Detect which cell encompasses the target text, then output its (X, Y) center coordinate. 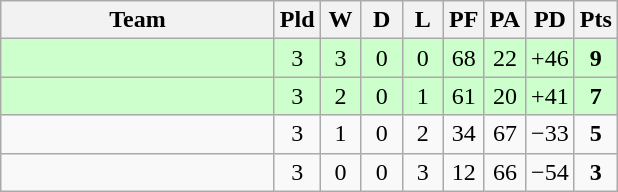
22 (504, 58)
PA (504, 20)
−54 (550, 172)
20 (504, 96)
Pld (297, 20)
68 (464, 58)
67 (504, 134)
66 (504, 172)
5 (596, 134)
D (382, 20)
+46 (550, 58)
−33 (550, 134)
7 (596, 96)
PF (464, 20)
12 (464, 172)
61 (464, 96)
Pts (596, 20)
L (422, 20)
9 (596, 58)
Team (138, 20)
+41 (550, 96)
W (340, 20)
34 (464, 134)
PD (550, 20)
